Determine the (x, y) coordinate at the center of the cell enclosing the given text.  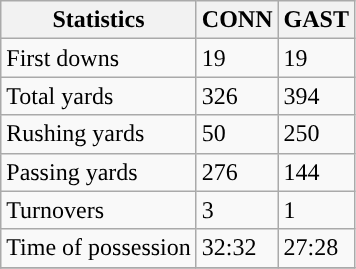
50 (237, 134)
First downs (99, 58)
Passing yards (99, 172)
394 (316, 96)
1 (316, 210)
Turnovers (99, 210)
250 (316, 134)
CONN (237, 20)
27:28 (316, 248)
GAST (316, 20)
326 (237, 96)
Time of possession (99, 248)
3 (237, 210)
32:32 (237, 248)
276 (237, 172)
Statistics (99, 20)
Rushing yards (99, 134)
Total yards (99, 96)
144 (316, 172)
